Search for the cell housing the specified text and yield its (X, Y) center coordinate. 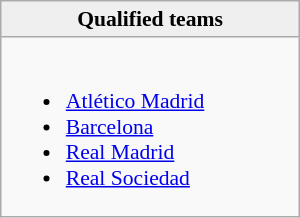
Atlético MadridBarcelonaReal MadridReal Sociedad (150, 128)
Qualified teams (150, 19)
